Provide the [X, Y] coordinate of the cell's center where the given text is located.  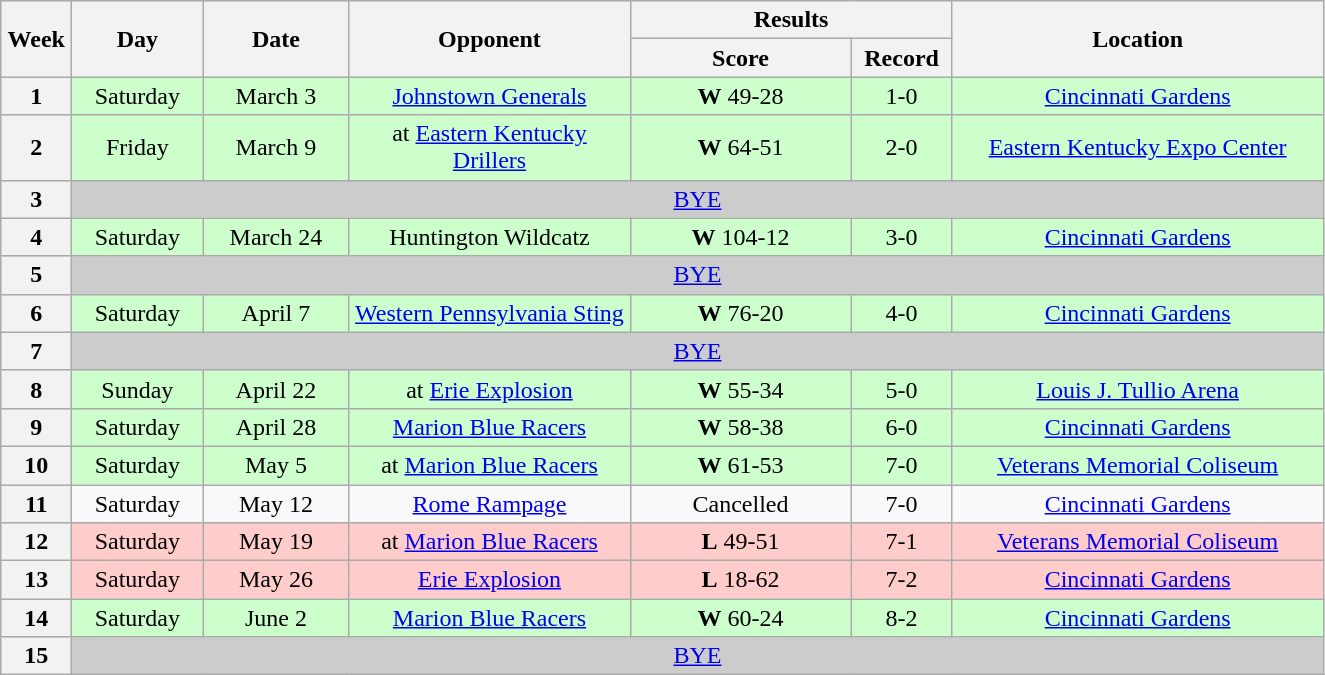
Rome Rampage [490, 503]
14 [36, 618]
1 [36, 96]
L 49-51 [740, 542]
March 3 [276, 96]
W 64-51 [740, 148]
13 [36, 580]
Score [740, 58]
L 18-62 [740, 580]
3-0 [902, 237]
Record [902, 58]
May 5 [276, 465]
2 [36, 148]
May 12 [276, 503]
April 28 [276, 427]
8 [36, 389]
Erie Explosion [490, 580]
6 [36, 313]
3 [36, 199]
W 104-12 [740, 237]
April 22 [276, 389]
Sunday [138, 389]
7 [36, 351]
Louis J. Tullio Arena [1138, 389]
Friday [138, 148]
Cancelled [740, 503]
W 76-20 [740, 313]
Date [276, 39]
15 [36, 656]
W 58-38 [740, 427]
W 61-53 [740, 465]
7-2 [902, 580]
Johnstown Generals [490, 96]
April 7 [276, 313]
W 55-34 [740, 389]
Results [791, 20]
12 [36, 542]
11 [36, 503]
1-0 [902, 96]
June 2 [276, 618]
7-1 [902, 542]
5-0 [902, 389]
Day [138, 39]
March 9 [276, 148]
6-0 [902, 427]
4 [36, 237]
March 24 [276, 237]
Western Pennsylvania Sting [490, 313]
Eastern Kentucky Expo Center [1138, 148]
May 26 [276, 580]
May 19 [276, 542]
Opponent [490, 39]
2-0 [902, 148]
at Erie Explosion [490, 389]
10 [36, 465]
4-0 [902, 313]
W 49-28 [740, 96]
9 [36, 427]
at Eastern Kentucky Drillers [490, 148]
Huntington Wildcatz [490, 237]
5 [36, 275]
Week [36, 39]
8-2 [902, 618]
W 60-24 [740, 618]
Location [1138, 39]
